Identify which cell holds the provided text, then report its [X, Y] central coordinate. 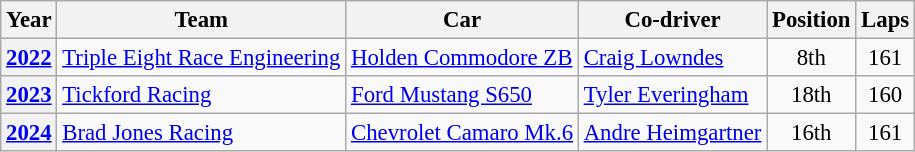
Holden Commodore ZB [462, 58]
Craig Lowndes [672, 58]
Car [462, 20]
Co-driver [672, 20]
Ford Mustang S650 [462, 95]
16th [812, 133]
2022 [29, 58]
Position [812, 20]
Tickford Racing [202, 95]
2023 [29, 95]
Year [29, 20]
Chevrolet Camaro Mk.6 [462, 133]
Triple Eight Race Engineering [202, 58]
Tyler Everingham [672, 95]
Andre Heimgartner [672, 133]
18th [812, 95]
2024 [29, 133]
Brad Jones Racing [202, 133]
Team [202, 20]
8th [812, 58]
160 [886, 95]
Laps [886, 20]
